Return [X, Y] of the center of cell containing provided text 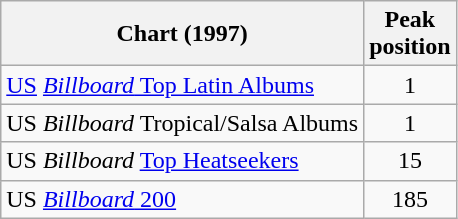
Chart (1997) [182, 34]
US Billboard Tropical/Salsa Albums [182, 123]
185 [410, 199]
15 [410, 161]
US Billboard Top Heatseekers [182, 161]
US Billboard 200 [182, 199]
Peakposition [410, 34]
US Billboard Top Latin Albums [182, 85]
